Return [X, Y] of the center of cell containing provided text 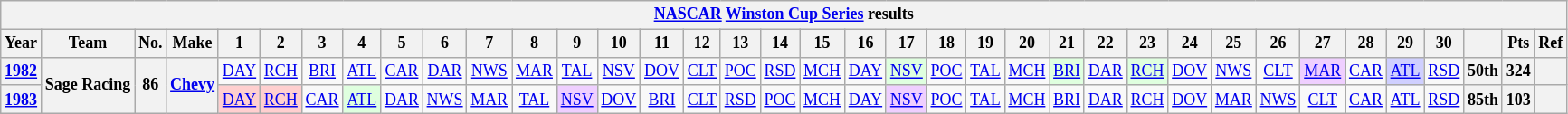
10 [619, 43]
29 [1405, 43]
85th [1484, 100]
Year [22, 43]
27 [1323, 43]
1982 [22, 71]
15 [822, 43]
26 [1278, 43]
50th [1484, 71]
21 [1068, 43]
6 [445, 43]
Sage Racing [87, 85]
30 [1444, 43]
Team [87, 43]
19 [985, 43]
Pts [1518, 43]
20 [1027, 43]
28 [1366, 43]
22 [1106, 43]
11 [662, 43]
1983 [22, 100]
Chevy [193, 85]
1 [239, 43]
23 [1147, 43]
103 [1518, 100]
14 [780, 43]
13 [740, 43]
25 [1234, 43]
Make [193, 43]
86 [150, 85]
8 [535, 43]
24 [1190, 43]
NASCAR Winston Cup Series results [784, 14]
12 [702, 43]
7 [489, 43]
324 [1518, 71]
16 [865, 43]
2 [280, 43]
No. [150, 43]
17 [907, 43]
Ref [1551, 43]
3 [322, 43]
18 [946, 43]
9 [577, 43]
4 [362, 43]
5 [402, 43]
